Detect which cell encompasses the target text, then output its [x, y] center coordinate. 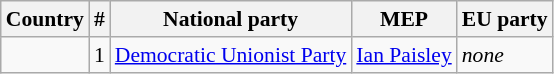
Democratic Unionist Party [231, 55]
1 [100, 55]
EU party [505, 19]
# [100, 19]
Ian Paisley [404, 55]
National party [231, 19]
Country [45, 19]
none [505, 55]
MEP [404, 19]
